Provide the [X, Y] coordinate of the cell's center where the given text is located.  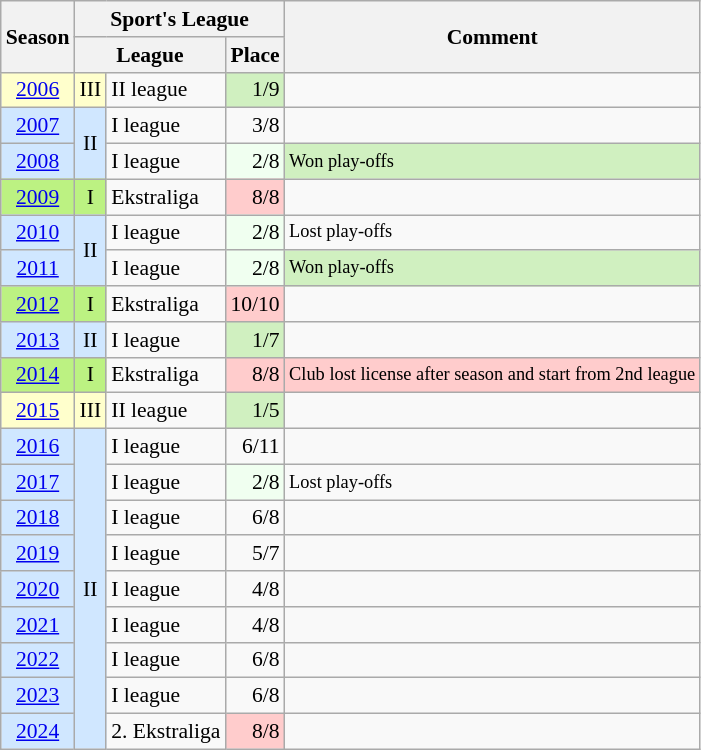
2017 [38, 482]
2015 [38, 411]
Comment [492, 36]
5/7 [254, 554]
2021 [38, 625]
2008 [38, 162]
Season [38, 36]
1/7 [254, 340]
2013 [38, 340]
2018 [38, 518]
6/11 [254, 447]
2009 [38, 197]
3/8 [254, 126]
League [150, 55]
10/10 [254, 304]
2019 [38, 554]
1/9 [254, 90]
2012 [38, 304]
1/5 [254, 411]
2020 [38, 589]
2014 [38, 375]
Sport's League [179, 19]
2010 [38, 233]
2022 [38, 660]
2016 [38, 447]
2007 [38, 126]
Place [254, 55]
2011 [38, 269]
2024 [38, 732]
2006 [38, 90]
2023 [38, 696]
Club lost license after season and start from 2nd league [492, 375]
2. Ekstraliga [166, 732]
